From the cell containing the given text, extract its center point as (x, y) coordinate. 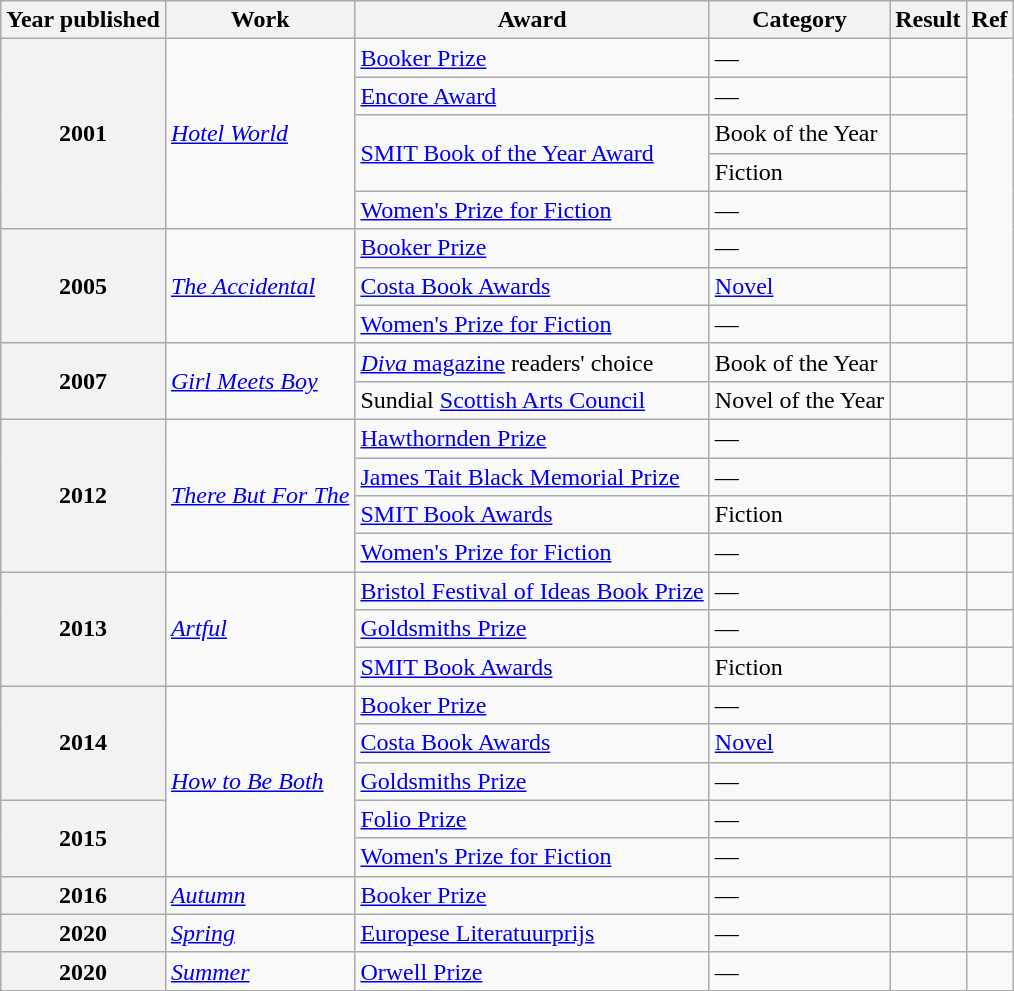
2013 (84, 629)
2014 (84, 743)
Artful (260, 629)
Orwell Prize (532, 971)
How to Be Both (260, 781)
Bristol Festival of Ideas Book Prize (532, 591)
2001 (84, 134)
The Accidental (260, 286)
Category (799, 20)
Ref (990, 20)
2016 (84, 895)
2007 (84, 381)
SMIT Book of the Year Award (532, 153)
Folio Prize (532, 819)
Result (928, 20)
Summer (260, 971)
Novel of the Year (799, 400)
There But For The (260, 495)
Hotel World (260, 134)
Award (532, 20)
2005 (84, 286)
2012 (84, 495)
Sundial Scottish Arts Council (532, 400)
Europese Literatuurprijs (532, 933)
Year published (84, 20)
2015 (84, 838)
Autumn (260, 895)
Spring (260, 933)
Encore Award (532, 96)
James Tait Black Memorial Prize (532, 477)
Hawthornden Prize (532, 438)
Work (260, 20)
Diva magazine readers' choice (532, 362)
Girl Meets Boy (260, 381)
